Scan for the cell matching the given text and deliver its (X, Y) coordinate at center. 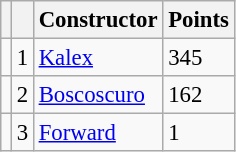
Kalex (98, 58)
345 (198, 58)
3 (22, 133)
162 (198, 95)
Points (198, 20)
Boscoscuro (98, 95)
Constructor (98, 20)
2 (22, 95)
Forward (98, 133)
